Search for the cell housing the specified text and yield its [x, y] center coordinate. 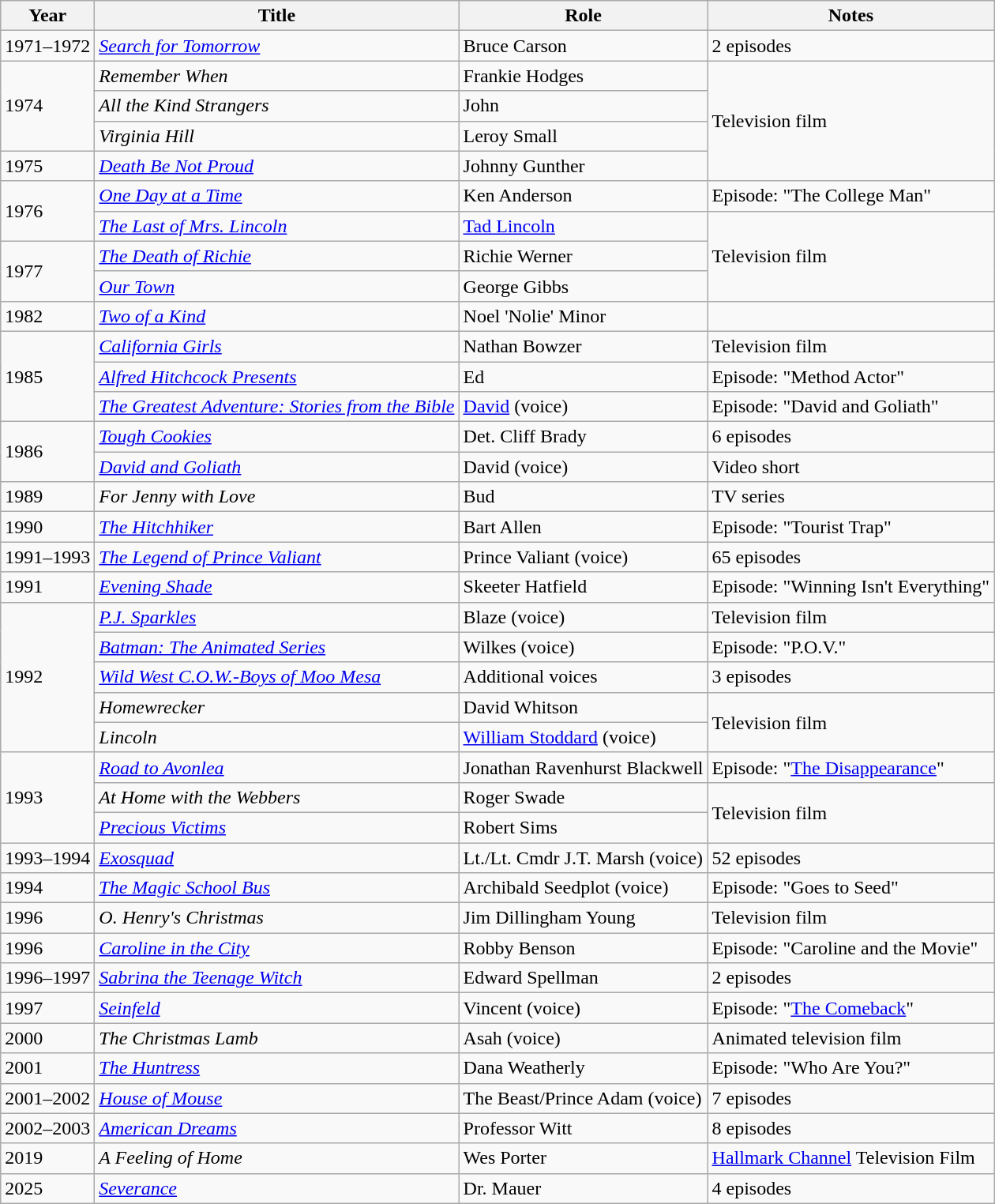
2000 [47, 1038]
California Girls [276, 346]
1994 [47, 888]
For Jenny with Love [276, 497]
2001–2002 [47, 1098]
The Huntress [276, 1068]
The Legend of Prince Valiant [276, 557]
Episode: "Winning Isn't Everything" [851, 587]
Ed [583, 377]
Blaze (voice) [583, 617]
Bruce Carson [583, 46]
Severance [276, 1188]
Episode: "Goes to Seed" [851, 888]
House of Mouse [276, 1098]
Robby Benson [583, 948]
Title [276, 16]
John [583, 106]
David Whitson [583, 707]
1976 [47, 211]
65 episodes [851, 557]
1986 [47, 452]
2001 [47, 1068]
Dana Weatherly [583, 1068]
2019 [47, 1158]
1993–1994 [47, 857]
At Home with the Webbers [276, 797]
Homewrecker [276, 707]
Video short [851, 467]
Asah (voice) [583, 1038]
Remember When [276, 76]
1992 [47, 677]
Episode: "Method Actor" [851, 377]
P.J. Sparkles [276, 617]
Vincent (voice) [583, 1008]
Noel 'Nolie' Minor [583, 316]
Bud [583, 497]
Wes Porter [583, 1158]
Episode: "Caroline and the Movie" [851, 948]
Frankie Hodges [583, 76]
Professor Witt [583, 1128]
All the Kind Strangers [276, 106]
1993 [47, 797]
1997 [47, 1008]
1982 [47, 316]
Det. Cliff Brady [583, 437]
The Magic School Bus [276, 888]
Archibald Seedplot (voice) [583, 888]
Role [583, 16]
Bart Allen [583, 527]
1991–1993 [47, 557]
1977 [47, 271]
7 episodes [851, 1098]
Virginia Hill [276, 136]
1989 [47, 497]
Robert Sims [583, 827]
Nathan Bowzer [583, 346]
1975 [47, 166]
The Greatest Adventure: Stories from the Bible [276, 407]
Episode: "David and Goliath" [851, 407]
Tough Cookies [276, 437]
Episode: "The Disappearance" [851, 767]
A Feeling of Home [276, 1158]
8 episodes [851, 1128]
Hallmark Channel Television Film [851, 1158]
Animated television film [851, 1038]
Prince Valiant (voice) [583, 557]
William Stoddard (voice) [583, 737]
Episode: "The Comeback" [851, 1008]
Episode: "Who Are You?" [851, 1068]
Notes [851, 16]
Search for Tomorrow [276, 46]
Year [47, 16]
3 episodes [851, 677]
Episode: "Tourist Trap" [851, 527]
Roger Swade [583, 797]
The Death of Richie [276, 256]
2025 [47, 1188]
Jonathan Ravenhurst Blackwell [583, 767]
TV series [851, 497]
David and Goliath [276, 467]
Leroy Small [583, 136]
1990 [47, 527]
Ken Anderson [583, 196]
1996–1997 [47, 978]
The Hitchhiker [276, 527]
Skeeter Hatfield [583, 587]
52 episodes [851, 857]
Two of a Kind [276, 316]
Death Be Not Proud [276, 166]
George Gibbs [583, 286]
6 episodes [851, 437]
Additional voices [583, 677]
Road to Avonlea [276, 767]
Jim Dillingham Young [583, 918]
The Last of Mrs. Lincoln [276, 226]
Episode: "P.O.V." [851, 647]
2002–2003 [47, 1128]
Precious Victims [276, 827]
Johnny Gunther [583, 166]
Alfred Hitchcock Presents [276, 377]
Sabrina the Teenage Witch [276, 978]
Caroline in the City [276, 948]
1974 [47, 106]
Dr. Mauer [583, 1188]
1991 [47, 587]
Edward Spellman [583, 978]
Lt./Lt. Cmdr J.T. Marsh (voice) [583, 857]
Lincoln [276, 737]
Batman: The Animated Series [276, 647]
Wild West C.O.W.-Boys of Moo Mesa [276, 677]
Exosquad [276, 857]
Wilkes (voice) [583, 647]
1971–1972 [47, 46]
The Beast/Prince Adam (voice) [583, 1098]
Richie Werner [583, 256]
4 episodes [851, 1188]
Evening Shade [276, 587]
Seinfeld [276, 1008]
One Day at a Time [276, 196]
Tad Lincoln [583, 226]
American Dreams [276, 1128]
The Christmas Lamb [276, 1038]
1985 [47, 376]
O. Henry's Christmas [276, 918]
Our Town [276, 286]
Episode: "The College Man" [851, 196]
